Detect which cell encompasses the target text, then output its (x, y) center coordinate. 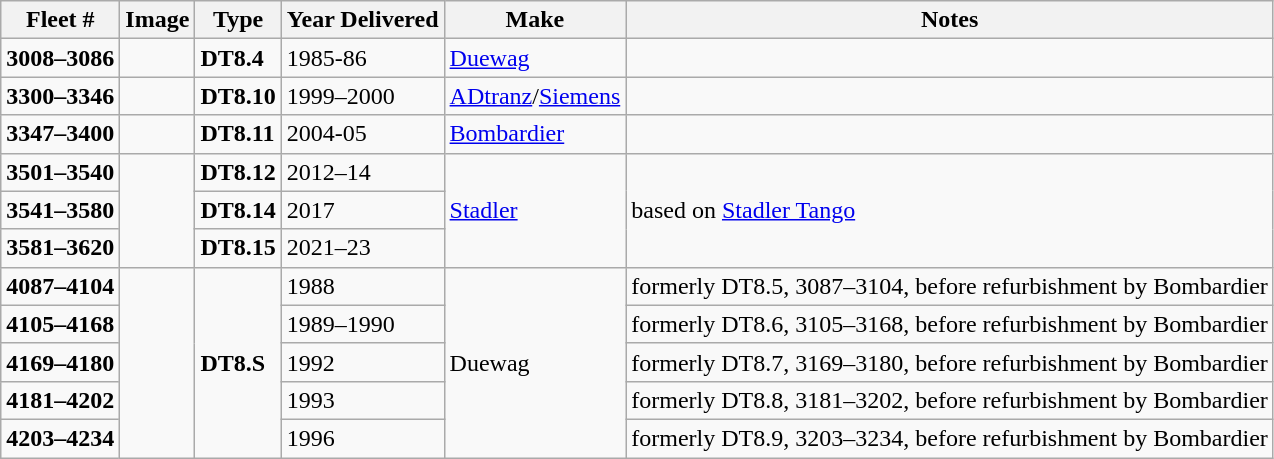
DT8.S (238, 362)
3347–3400 (60, 134)
Notes (950, 20)
1993 (362, 400)
Fleet # (60, 20)
Bombardier (535, 134)
ADtranz/Siemens (535, 96)
3501–3540 (60, 172)
formerly DT8.5, 3087–3104, before refurbishment by Bombardier (950, 286)
based on Stadler Tango (950, 210)
1996 (362, 438)
4105–4168 (60, 324)
1992 (362, 362)
Year Delivered (362, 20)
4203–4234 (60, 438)
1999–2000 (362, 96)
formerly DT8.9, 3203–3234, before refurbishment by Bombardier (950, 438)
formerly DT8.8, 3181–3202, before refurbishment by Bombardier (950, 400)
2004-05 (362, 134)
3541–3580 (60, 210)
3300–3346 (60, 96)
2012–14 (362, 172)
4087–4104 (60, 286)
3581–3620 (60, 248)
DT8.12 (238, 172)
3008–3086 (60, 58)
4169–4180 (60, 362)
formerly DT8.6, 3105–3168, before refurbishment by Bombardier (950, 324)
DT8.4 (238, 58)
DT8.14 (238, 210)
DT8.10 (238, 96)
Stadler (535, 210)
DT8.11 (238, 134)
1989–1990 (362, 324)
1985-86 (362, 58)
Make (535, 20)
Type (238, 20)
1988 (362, 286)
Image (158, 20)
DT8.15 (238, 248)
formerly DT8.7, 3169–3180, before refurbishment by Bombardier (950, 362)
2017 (362, 210)
4181–4202 (60, 400)
2021–23 (362, 248)
